Scan for the cell matching the given text and deliver its (x, y) coordinate at center. 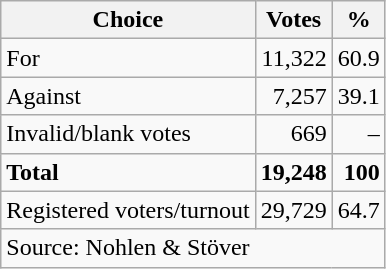
Source: Nohlen & Stöver (193, 248)
– (358, 134)
Invalid/blank votes (128, 134)
60.9 (358, 58)
29,729 (294, 210)
Choice (128, 20)
7,257 (294, 96)
100 (358, 172)
Votes (294, 20)
11,322 (294, 58)
Against (128, 96)
Registered voters/turnout (128, 210)
19,248 (294, 172)
Total (128, 172)
669 (294, 134)
64.7 (358, 210)
39.1 (358, 96)
% (358, 20)
For (128, 58)
